Determine the (x, y) coordinate at the center of the cell enclosing the given text.  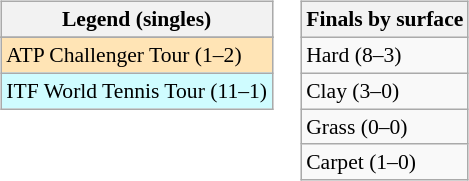
Hard (8–3) (384, 55)
Finals by surface (384, 20)
ITF World Tennis Tour (11–1) (136, 91)
Grass (0–0) (384, 127)
Carpet (1–0) (384, 162)
ATP Challenger Tour (1–2) (136, 55)
Clay (3–0) (384, 91)
Legend (singles) (136, 20)
